Return [X, Y] of the center of cell containing provided text 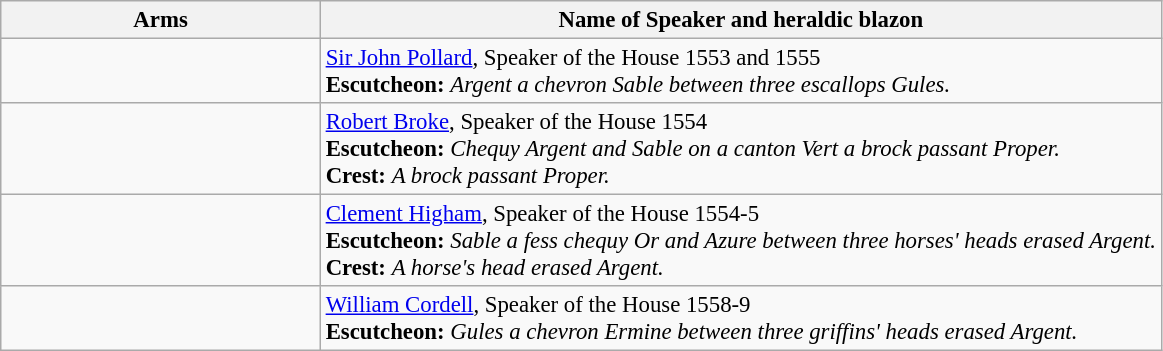
William Cordell, Speaker of the House 1558-9Escutcheon: Gules a chevron Ermine between three griffins' heads erased Argent. [740, 318]
Name of Speaker and heraldic blazon [740, 20]
Robert Broke, Speaker of the House 1554Escutcheon: Chequy Argent and Sable on a canton Vert a brock passant Proper. Crest: A brock passant Proper. [740, 149]
Sir John Pollard, Speaker of the House 1553 and 1555Escutcheon: Argent a chevron Sable between three escallops Gules. [740, 72]
Arms [161, 20]
